Locate the cell with the specified text and output its (X, Y) center coordinate. 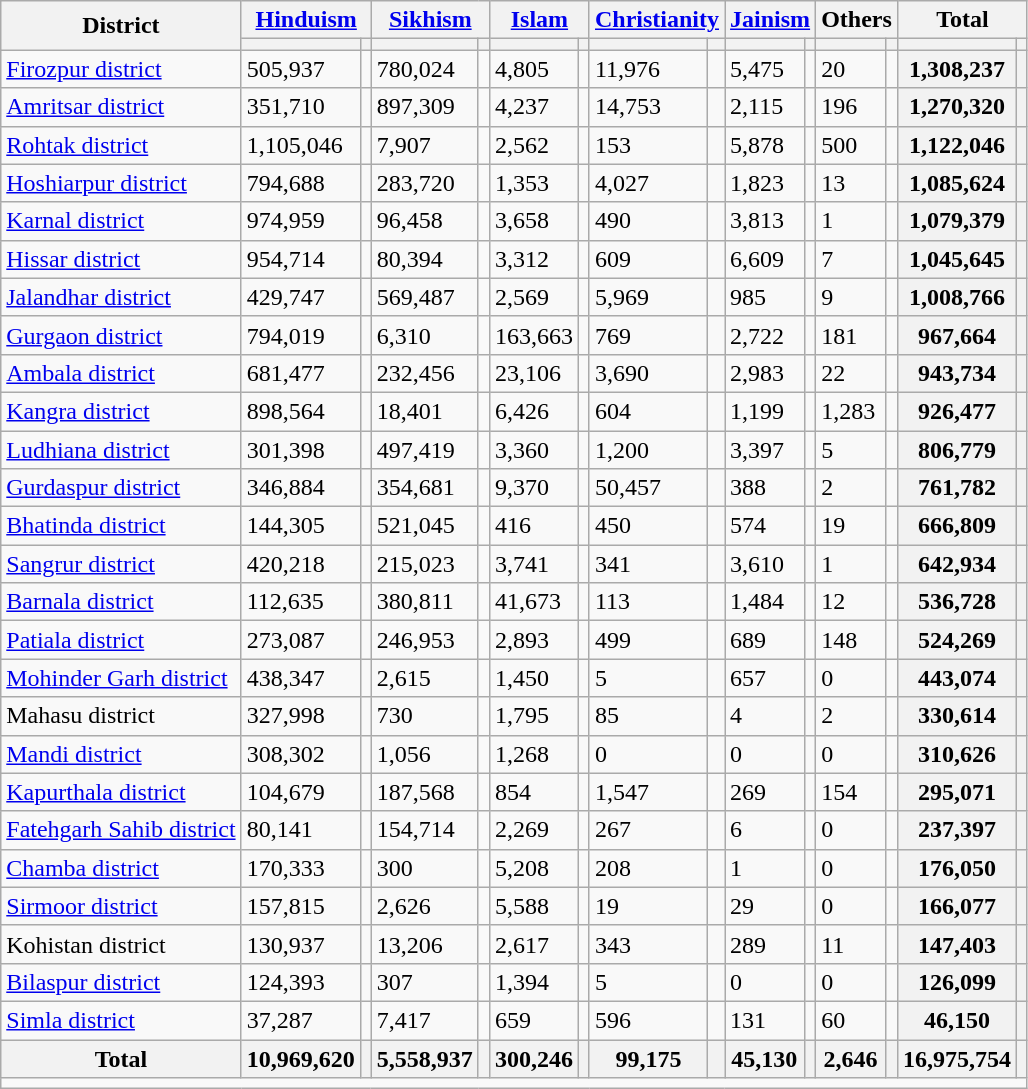
308,302 (300, 754)
Others (857, 20)
300,246 (534, 1059)
2,646 (851, 1059)
154,714 (424, 830)
974,959 (300, 221)
16,975,754 (956, 1059)
730 (424, 716)
536,728 (956, 602)
District (121, 26)
769 (648, 335)
176,050 (956, 868)
794,019 (300, 335)
Sirmoor district (121, 906)
9,370 (534, 488)
Kohistan district (121, 944)
13 (851, 183)
Hinduism (306, 20)
388 (765, 488)
295,071 (956, 792)
Karnal district (121, 221)
Sikhism (430, 20)
2,569 (534, 297)
Firozpur district (121, 69)
157,815 (300, 906)
99,175 (648, 1059)
4,237 (534, 107)
1,200 (648, 449)
Ambala district (121, 373)
45,130 (765, 1059)
429,747 (300, 297)
18,401 (424, 411)
11 (851, 944)
163,663 (534, 335)
854 (534, 792)
2,983 (765, 373)
5,588 (534, 906)
5,878 (765, 145)
Hoshiarpur district (121, 183)
Ludhiana district (121, 449)
23,106 (534, 373)
3,610 (765, 564)
301,398 (300, 449)
1,122,046 (956, 145)
1,199 (765, 411)
232,456 (424, 373)
346,884 (300, 488)
659 (534, 1020)
5,475 (765, 69)
1,308,237 (956, 69)
Sangrur district (121, 564)
41,673 (534, 602)
113 (648, 602)
131 (765, 1020)
574 (765, 526)
1,795 (534, 716)
46,150 (956, 1020)
1,085,624 (956, 183)
341 (648, 564)
85 (648, 716)
7 (851, 259)
505,937 (300, 69)
794,688 (300, 183)
124,393 (300, 982)
6,609 (765, 259)
310,626 (956, 754)
166,077 (956, 906)
4,805 (534, 69)
380,811 (424, 602)
11,976 (648, 69)
Christianity (656, 20)
438,347 (300, 678)
2,269 (534, 830)
3,397 (765, 449)
1,008,766 (956, 297)
1,283 (851, 411)
300 (424, 868)
10,969,620 (300, 1059)
330,614 (956, 716)
215,023 (424, 564)
144,305 (300, 526)
2,893 (534, 640)
147,403 (956, 944)
2,617 (534, 944)
208 (648, 868)
3,658 (534, 221)
7,417 (424, 1020)
289 (765, 944)
780,024 (424, 69)
112,635 (300, 602)
967,664 (956, 335)
943,734 (956, 373)
327,998 (300, 716)
50,457 (648, 488)
Bhatinda district (121, 526)
Mohinder Garh district (121, 678)
3,741 (534, 564)
130,937 (300, 944)
3,813 (765, 221)
343 (648, 944)
Jainism (770, 20)
Patiala district (121, 640)
5,208 (534, 868)
500 (851, 145)
96,458 (424, 221)
689 (765, 640)
490 (648, 221)
681,477 (300, 373)
Amritsar district (121, 107)
237,397 (956, 830)
181 (851, 335)
985 (765, 297)
609 (648, 259)
6,426 (534, 411)
761,782 (956, 488)
4 (765, 716)
898,564 (300, 411)
13,206 (424, 944)
642,934 (956, 564)
Kangra district (121, 411)
37,287 (300, 1020)
187,568 (424, 792)
Bilaspur district (121, 982)
351,710 (300, 107)
29 (765, 906)
524,269 (956, 640)
154 (851, 792)
1,394 (534, 982)
657 (765, 678)
170,333 (300, 868)
926,477 (956, 411)
196 (851, 107)
806,779 (956, 449)
1,045,645 (956, 259)
1,484 (765, 602)
1,268 (534, 754)
2,615 (424, 678)
104,679 (300, 792)
354,681 (424, 488)
Mahasu district (121, 716)
1,105,046 (300, 145)
3,360 (534, 449)
307 (424, 982)
1,079,379 (956, 221)
126,099 (956, 982)
5,558,937 (424, 1059)
497,419 (424, 449)
Islam (539, 20)
153 (648, 145)
499 (648, 640)
Gurdaspur district (121, 488)
3,312 (534, 259)
60 (851, 1020)
2,626 (424, 906)
6,310 (424, 335)
2,722 (765, 335)
450 (648, 526)
267 (648, 830)
897,309 (424, 107)
Hissar district (121, 259)
596 (648, 1020)
22 (851, 373)
4,027 (648, 183)
2,115 (765, 107)
5,969 (648, 297)
6 (765, 830)
7,907 (424, 145)
666,809 (956, 526)
Rohtak district (121, 145)
Fatehgarh Sahib district (121, 830)
246,953 (424, 640)
3,690 (648, 373)
Chamba district (121, 868)
604 (648, 411)
2,562 (534, 145)
569,487 (424, 297)
1,270,320 (956, 107)
Kapurthala district (121, 792)
9 (851, 297)
416 (534, 526)
283,720 (424, 183)
20 (851, 69)
273,087 (300, 640)
443,074 (956, 678)
Mandi district (121, 754)
Barnala district (121, 602)
269 (765, 792)
Jalandhar district (121, 297)
80,141 (300, 830)
Simla district (121, 1020)
12 (851, 602)
14,753 (648, 107)
1,450 (534, 678)
954,714 (300, 259)
1,056 (424, 754)
1,353 (534, 183)
148 (851, 640)
521,045 (424, 526)
80,394 (424, 259)
1,547 (648, 792)
Gurgaon district (121, 335)
1,823 (765, 183)
420,218 (300, 564)
